Detect which cell encompasses the target text, then output its [X, Y] center coordinate. 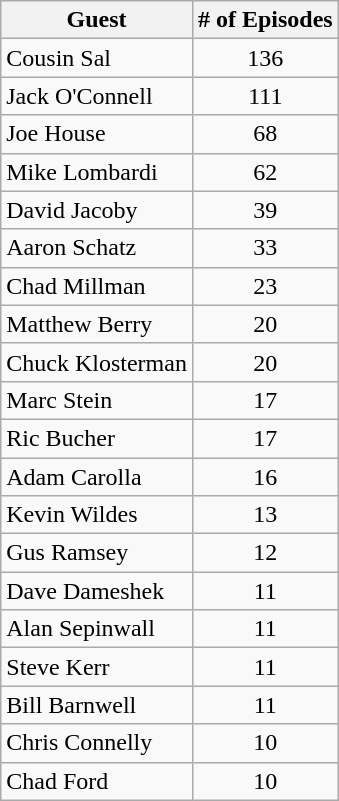
Gus Ramsey [97, 553]
23 [265, 286]
136 [265, 58]
Chad Millman [97, 286]
Ric Bucher [97, 438]
68 [265, 134]
Guest [97, 20]
39 [265, 210]
Chad Ford [97, 781]
David Jacoby [97, 210]
# of Episodes [265, 20]
13 [265, 515]
Chris Connelly [97, 743]
Cousin Sal [97, 58]
Joe House [97, 134]
Alan Sepinwall [97, 629]
111 [265, 96]
Marc Stein [97, 400]
33 [265, 248]
Kevin Wildes [97, 515]
Bill Barnwell [97, 705]
16 [265, 477]
12 [265, 553]
Matthew Berry [97, 324]
Dave Dameshek [97, 591]
Mike Lombardi [97, 172]
Adam Carolla [97, 477]
Chuck Klosterman [97, 362]
62 [265, 172]
Jack O'Connell [97, 96]
Steve Kerr [97, 667]
Aaron Schatz [97, 248]
